Scan for the cell matching the given text and deliver its (X, Y) coordinate at center. 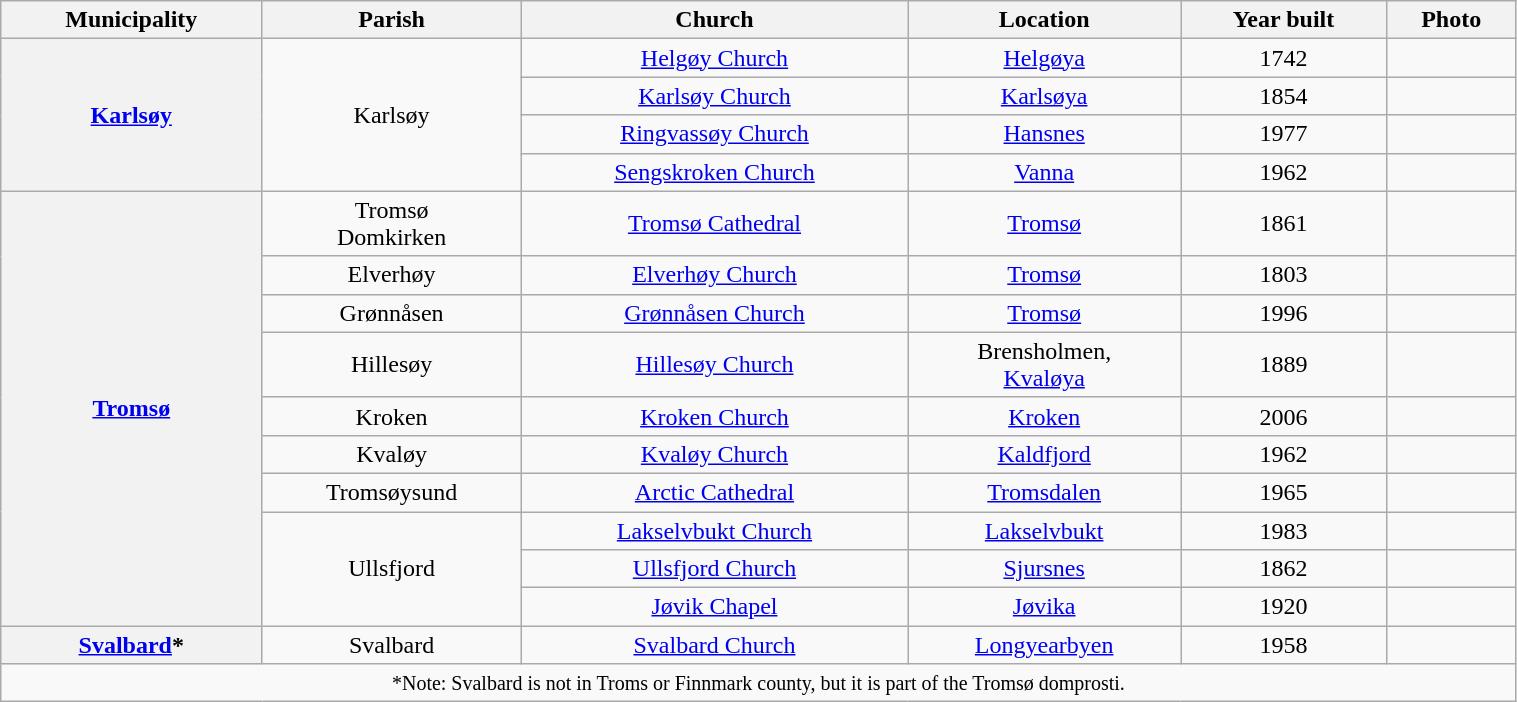
Svalbard Church (714, 645)
Kaldfjord (1044, 454)
Lakselvbukt (1044, 531)
1977 (1284, 134)
TromsøDomkirken (392, 224)
Lakselvbukt Church (714, 531)
Jøvik Chapel (714, 607)
Kroken Church (714, 416)
Tromsdalen (1044, 492)
Year built (1284, 20)
Helgøy Church (714, 58)
1920 (1284, 607)
1861 (1284, 224)
1854 (1284, 96)
Vanna (1044, 172)
Tromsøysund (392, 492)
Grønnåsen (392, 313)
Sengskroken Church (714, 172)
Karlsøy Church (714, 96)
1889 (1284, 364)
Ullsfjord Church (714, 569)
1983 (1284, 531)
Grønnåsen Church (714, 313)
Photo (1451, 20)
Elverhøy Church (714, 275)
Hansnes (1044, 134)
Ullsfjord (392, 569)
Arctic Cathedral (714, 492)
*Note: Svalbard is not in Troms or Finnmark county, but it is part of the Tromsø domprosti. (758, 683)
Hillesøy Church (714, 364)
Hillesøy (392, 364)
Jøvika (1044, 607)
1996 (1284, 313)
Parish (392, 20)
Tromsø Cathedral (714, 224)
1965 (1284, 492)
Svalbard (392, 645)
Karlsøya (1044, 96)
Kvaløy (392, 454)
Elverhøy (392, 275)
2006 (1284, 416)
Brensholmen,Kvaløya (1044, 364)
1958 (1284, 645)
Municipality (132, 20)
1803 (1284, 275)
1742 (1284, 58)
Church (714, 20)
Helgøya (1044, 58)
Longyearbyen (1044, 645)
1862 (1284, 569)
Kvaløy Church (714, 454)
Svalbard* (132, 645)
Ringvassøy Church (714, 134)
Location (1044, 20)
Sjursnes (1044, 569)
